Return the (X, Y) coordinate for the center point of the cell that contains the specified text.  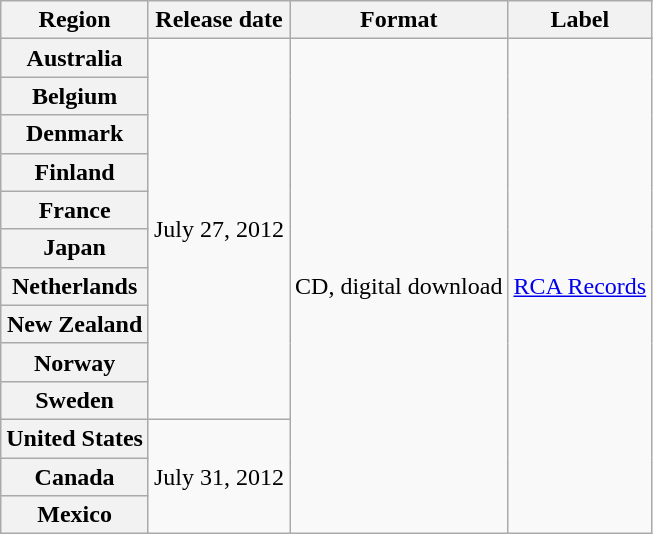
Region (75, 20)
RCA Records (580, 286)
Japan (75, 248)
July 31, 2012 (218, 476)
France (75, 210)
Format (399, 20)
Denmark (75, 134)
Sweden (75, 400)
Canada (75, 477)
Label (580, 20)
Finland (75, 172)
Netherlands (75, 286)
United States (75, 438)
Norway (75, 362)
Australia (75, 58)
Release date (218, 20)
July 27, 2012 (218, 230)
Mexico (75, 515)
New Zealand (75, 324)
Belgium (75, 96)
CD, digital download (399, 286)
